Identify which cell holds the provided text, then report its [X, Y] central coordinate. 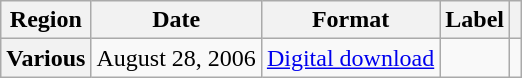
Format [350, 20]
Digital download [350, 58]
Date [176, 20]
Various [46, 58]
Label [475, 20]
August 28, 2006 [176, 58]
Region [46, 20]
